Search for the cell housing the specified text and yield its (X, Y) center coordinate. 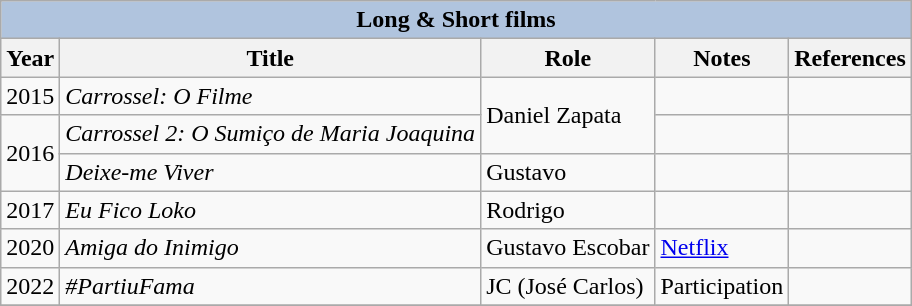
References (850, 58)
2015 (30, 96)
Gustavo (568, 172)
Year (30, 58)
Carrossel: O Filme (270, 96)
JC (José Carlos) (568, 286)
Title (270, 58)
Amiga do Inimigo (270, 248)
Rodrigo (568, 210)
Netflix (722, 248)
Long & Short films (456, 20)
2016 (30, 153)
#PartiuFama (270, 286)
2022 (30, 286)
2020 (30, 248)
Carrossel 2: O Sumiço de Maria Joaquina (270, 134)
Daniel Zapata (568, 115)
Eu Fico Loko (270, 210)
Gustavo Escobar (568, 248)
2017 (30, 210)
Notes (722, 58)
Role (568, 58)
Participation (722, 286)
Deixe-me Viver (270, 172)
